Detect which cell encompasses the target text, then output its (x, y) center coordinate. 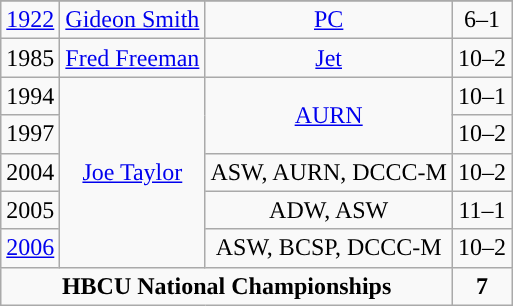
10–1 (482, 96)
11–1 (482, 210)
1994 (30, 96)
1997 (30, 134)
Fred Freeman (132, 58)
2006 (30, 248)
1922 (30, 20)
2005 (30, 210)
AURN (329, 115)
6–1 (482, 20)
Joe Taylor (132, 172)
PC (329, 20)
7 (482, 286)
ADW, ASW (329, 210)
Gideon Smith (132, 20)
ASW, AURN, DCCC-M (329, 172)
2004 (30, 172)
ASW, BCSP, DCCC-M (329, 248)
1985 (30, 58)
Jet (329, 58)
HBCU National Championships (227, 286)
